Detect which cell encompasses the target text, then output its (X, Y) center coordinate. 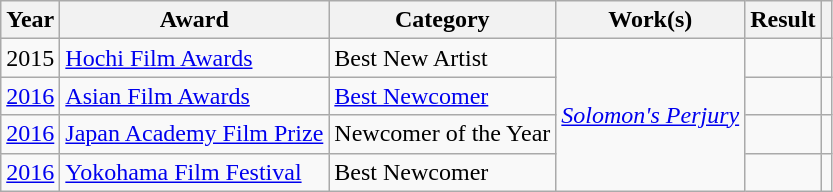
Work(s) (650, 20)
Yokohama Film Festival (194, 172)
Year (30, 20)
Solomon's Perjury (650, 115)
Result (783, 20)
Newcomer of the Year (442, 134)
Award (194, 20)
2015 (30, 58)
Japan Academy Film Prize (194, 134)
Category (442, 20)
Asian Film Awards (194, 96)
Best New Artist (442, 58)
Hochi Film Awards (194, 58)
